Identify which cell holds the provided text, then report its (X, Y) central coordinate. 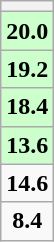
18.4 (28, 107)
13.6 (28, 145)
14.6 (28, 183)
20.0 (28, 31)
19.2 (28, 69)
8.4 (28, 221)
